For the text-containing cell, return its midpoint in (X, Y) coordinate format. 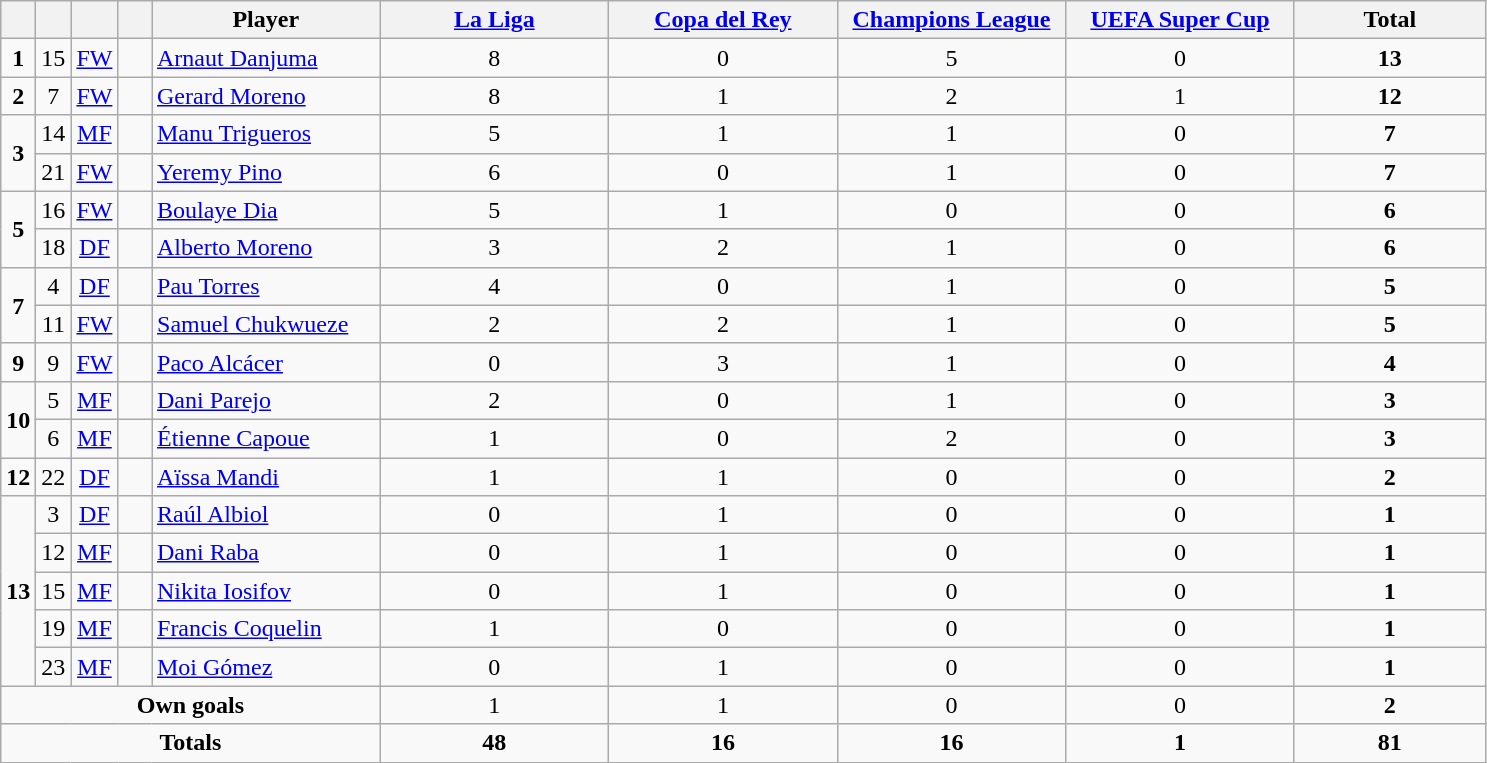
Copa del Rey (724, 20)
Dani Parejo (266, 400)
Arnaut Danjuma (266, 58)
Manu Trigueros (266, 134)
Aïssa Mandi (266, 477)
Boulaye Dia (266, 210)
48 (494, 743)
22 (54, 477)
Paco Alcácer (266, 362)
23 (54, 667)
Alberto Moreno (266, 248)
UEFA Super Cup (1180, 20)
Francis Coquelin (266, 629)
81 (1390, 743)
Samuel Chukwueze (266, 324)
19 (54, 629)
11 (54, 324)
Champions League (952, 20)
Étienne Capoue (266, 438)
Raúl Albiol (266, 515)
Gerard Moreno (266, 96)
10 (18, 419)
Moi Gómez (266, 667)
Player (266, 20)
Nikita Iosifov (266, 591)
Total (1390, 20)
Own goals (190, 705)
Yeremy Pino (266, 172)
21 (54, 172)
18 (54, 248)
La Liga (494, 20)
Pau Torres (266, 286)
Totals (190, 743)
Dani Raba (266, 553)
14 (54, 134)
